Extract the (x, y) coordinate from the center of the cell holding the provided text.  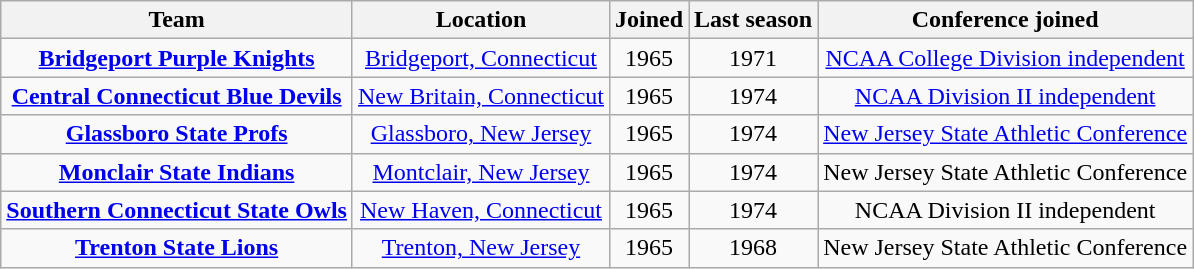
Glassboro State Profs (177, 134)
Montclair, New Jersey (480, 172)
1968 (754, 248)
New Haven, Connecticut (480, 210)
Bridgeport, Connecticut (480, 58)
Monclair State Indians (177, 172)
Central Connecticut Blue Devils (177, 96)
Trenton, New Jersey (480, 248)
Conference joined (1006, 20)
NCAA College Division independent (1006, 58)
Southern Connecticut State Owls (177, 210)
1971 (754, 58)
Bridgeport Purple Knights (177, 58)
Glassboro, New Jersey (480, 134)
Team (177, 20)
New Britain, Connecticut (480, 96)
Joined (648, 20)
Last season (754, 20)
Trenton State Lions (177, 248)
Location (480, 20)
